Detect which cell encompasses the target text, then output its [x, y] center coordinate. 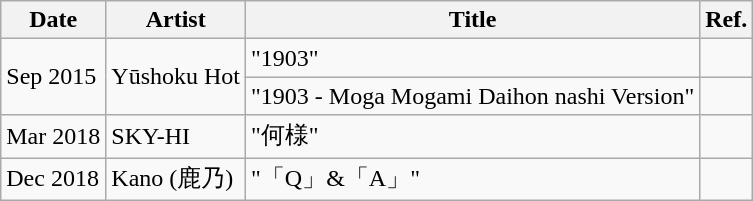
"1903 - Moga Mogami Daihon nashi Version" [473, 96]
"「Q」&「A」" [473, 180]
"何様" [473, 136]
"1903" [473, 58]
Mar 2018 [54, 136]
Dec 2018 [54, 180]
Artist [176, 20]
Yūshoku Hot [176, 77]
Ref. [726, 20]
SKY-HI [176, 136]
Date [54, 20]
Title [473, 20]
Kano (鹿乃) [176, 180]
Sep 2015 [54, 77]
